Scan for the cell matching the given text and deliver its (x, y) coordinate at center. 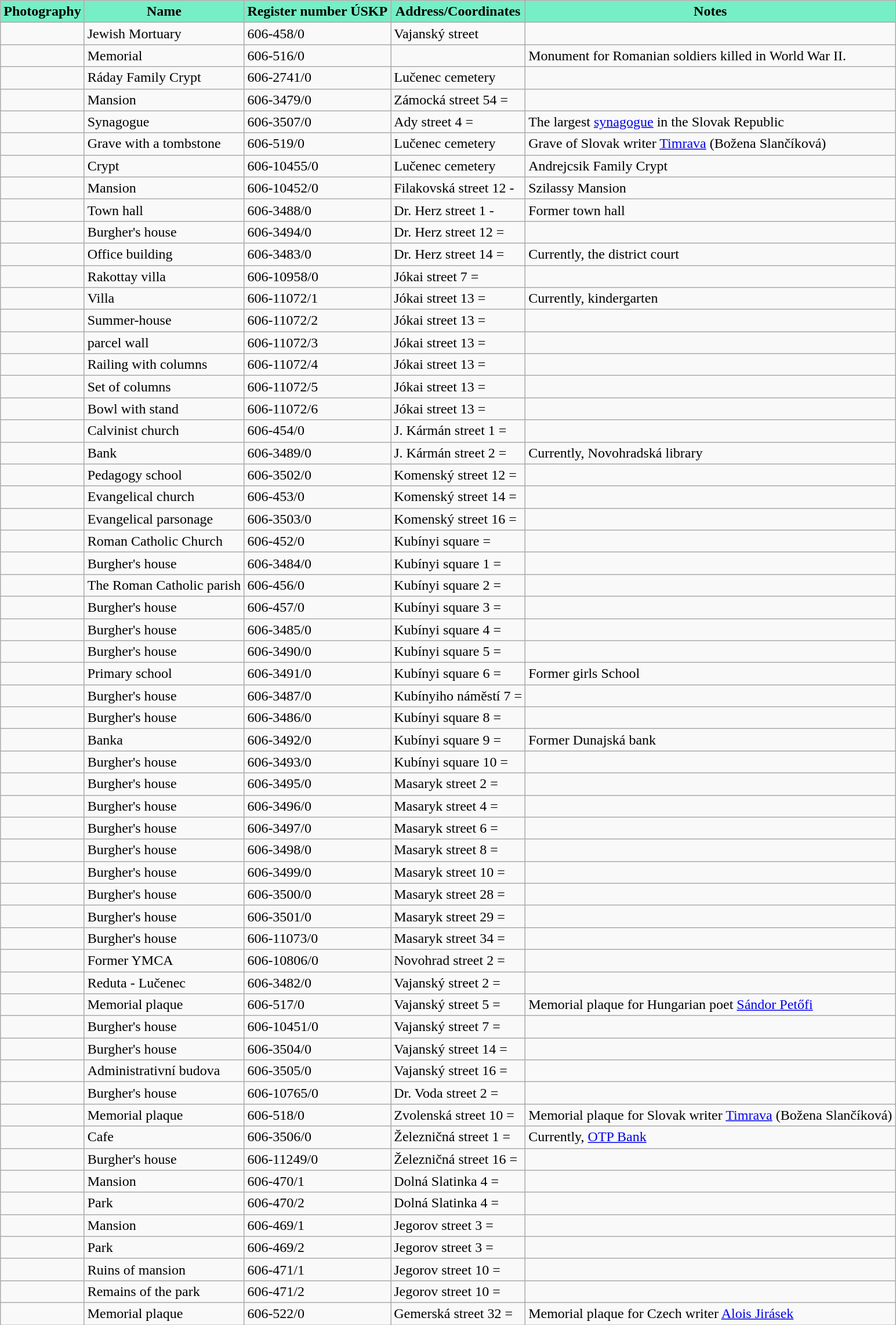
606-457/0 (318, 607)
606-3501/0 (318, 916)
Banka (164, 740)
606-3490/0 (318, 652)
Vajanský street 14 = (458, 1049)
Primary school (164, 674)
Kubínyi square 6 = (458, 674)
Remains of the park (164, 1291)
Dr. Herz street 14 = (458, 254)
Vajanský street 16 = (458, 1071)
Villa (164, 299)
606-11072/1 (318, 299)
606-3500/0 (318, 894)
606-10958/0 (318, 277)
Kubínyi square 10 = (458, 762)
606-10806/0 (318, 960)
Cafe (164, 1137)
606-458/0 (318, 34)
Rakottay villa (164, 277)
606-3488/0 (318, 210)
Dr. Herz street 12 = (458, 232)
Novohrad street 2 = (458, 960)
Former girls School (710, 674)
Evangelical church (164, 497)
606-11072/4 (318, 365)
Former Dunajská bank (710, 740)
606-11072/5 (318, 387)
606-471/2 (318, 1291)
Kubínyi square 1 = (458, 563)
606-469/2 (318, 1247)
Crypt (164, 166)
Railing with columns (164, 365)
606-452/0 (318, 541)
Kubínyi square 9 = (458, 740)
606-3496/0 (318, 806)
606-3483/0 (318, 254)
parcel wall (164, 343)
Register number ÚSKP (318, 12)
Town hall (164, 210)
Memorial plaque for Czech writer Alois Jirásek (710, 1313)
Jókai street 7 = (458, 277)
606-470/2 (318, 1203)
606-471/1 (318, 1269)
Szilassy Mansion (710, 188)
Memorial plaque for Hungarian poet Sándor Petőfi (710, 1005)
606-11072/2 (318, 321)
Currently, OTP Bank (710, 1137)
606-11073/0 (318, 938)
606-3504/0 (318, 1049)
Notes (710, 12)
The Roman Catholic parish (164, 585)
606-11072/3 (318, 343)
Calvinist church (164, 431)
Office building (164, 254)
Masaryk street 4 = (458, 806)
Železničná street 1 = (458, 1137)
Roman Catholic Church (164, 541)
Kubínyi square 3 = (458, 607)
606-11072/6 (318, 409)
606-3499/0 (318, 872)
Synagogue (164, 122)
Photography (42, 12)
Name (164, 12)
Address/Coordinates (458, 12)
Vajanský street 7 = (458, 1027)
606-454/0 (318, 431)
606-2741/0 (318, 78)
606-3479/0 (318, 100)
606-453/0 (318, 497)
606-3495/0 (318, 784)
Filakovská street 12 - (458, 188)
606-3505/0 (318, 1071)
606-3497/0 (318, 828)
Bank (164, 453)
J. Kármán street 2 = (458, 453)
Set of columns (164, 387)
Komenský street 12 = (458, 475)
J. Kármán street 1 = (458, 431)
Masaryk street 34 = (458, 938)
The largest synagogue in the Slovak Republic (710, 122)
606-518/0 (318, 1115)
Former YMCA (164, 960)
Masaryk street 10 = (458, 872)
Currently, kindergarten (710, 299)
606-3489/0 (318, 453)
Kubínyi square 2 = (458, 585)
606-3484/0 (318, 563)
Grave of Slovak writer Timrava (Božena Slančíková) (710, 144)
Pedagogy school (164, 475)
606-3494/0 (318, 232)
606-3502/0 (318, 475)
Monument for Romanian soldiers killed in World War II. (710, 56)
606-3485/0 (318, 629)
606-10452/0 (318, 188)
Gemerská street 32 = (458, 1313)
Masaryk street 28 = (458, 894)
606-3486/0 (318, 718)
Kubínyi square 4 = (458, 629)
Železničná street 16 = (458, 1159)
Masaryk street 8 = (458, 850)
606-3491/0 (318, 674)
Masaryk street 6 = (458, 828)
Dr. Voda street 2 = (458, 1093)
606-3507/0 (318, 122)
606-516/0 (318, 56)
Memorial plaque for Slovak writer Timrava (Božena Slančíková) (710, 1115)
606-3487/0 (318, 696)
Masaryk street 2 = (458, 784)
Former town hall (710, 210)
606-3503/0 (318, 519)
606-517/0 (318, 1005)
Vajanský street 5 = (458, 1005)
606-3498/0 (318, 850)
606-519/0 (318, 144)
606-10455/0 (318, 166)
Evangelical parsonage (164, 519)
Masaryk street 29 = (458, 916)
606-3492/0 (318, 740)
606-10765/0 (318, 1093)
Administrativní budova (164, 1071)
Komenský street 14 = (458, 497)
Currently, Novohradská library (710, 453)
606-3482/0 (318, 983)
Kubínyi square 8 = (458, 718)
Memorial (164, 56)
Zámocká street 54 = (458, 100)
Kubínyiho náměstí 7 = (458, 696)
606-469/1 (318, 1225)
Ráday Family Crypt (164, 78)
Jewish Mortuary (164, 34)
Ruins of mansion (164, 1269)
606-11249/0 (318, 1159)
Vajanský street 2 = (458, 983)
Currently, the district court (710, 254)
Dr. Herz street 1 - (458, 210)
Reduta - Lučenec (164, 983)
Kubínyi square 5 = (458, 652)
Vajanský street (458, 34)
Komenský street 16 = (458, 519)
606-3493/0 (318, 762)
Bowl with stand (164, 409)
Grave with a tombstone (164, 144)
606-3506/0 (318, 1137)
Kubínyi square = (458, 541)
606-10451/0 (318, 1027)
606-522/0 (318, 1313)
Andrejcsik Family Crypt (710, 166)
Zvolenská street 10 = (458, 1115)
606-470/1 (318, 1181)
606-456/0 (318, 585)
Summer-house (164, 321)
Ady street 4 = (458, 122)
